From the cell containing the given text, extract its center point as (X, Y) coordinate. 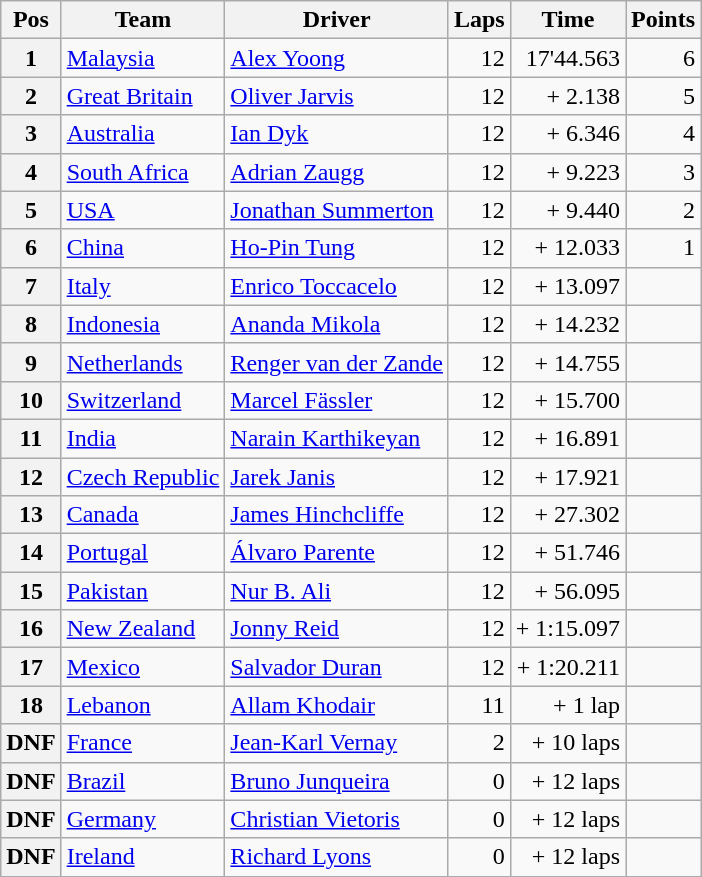
+ 14.232 (568, 324)
Portugal (143, 553)
+ 1:20.211 (568, 667)
+ 9.223 (568, 172)
+ 13.097 (568, 286)
+ 51.746 (568, 553)
Malaysia (143, 58)
China (143, 248)
+ 6.346 (568, 134)
14 (31, 553)
Jean-Karl Vernay (337, 743)
7 (31, 286)
+ 27.302 (568, 515)
10 (31, 400)
Points (664, 20)
+ 17.921 (568, 477)
+ 1 lap (568, 705)
Driver (337, 20)
+ 1:15.097 (568, 629)
Adrian Zaugg (337, 172)
+ 14.755 (568, 362)
+ 10 laps (568, 743)
Enrico Toccacelo (337, 286)
+ 16.891 (568, 438)
9 (31, 362)
France (143, 743)
16 (31, 629)
Mexico (143, 667)
South Africa (143, 172)
Renger van der Zande (337, 362)
New Zealand (143, 629)
+ 9.440 (568, 210)
Bruno Junqueira (337, 781)
Marcel Fässler (337, 400)
Ho-Pin Tung (337, 248)
Nur B. Ali (337, 591)
Australia (143, 134)
Italy (143, 286)
Richard Lyons (337, 857)
+ 15.700 (568, 400)
Jonny Reid (337, 629)
8 (31, 324)
Salvador Duran (337, 667)
Allam Khodair (337, 705)
+ 2.138 (568, 96)
17 (31, 667)
James Hinchcliffe (337, 515)
Great Britain (143, 96)
Jonathan Summerton (337, 210)
Christian Vietoris (337, 819)
Laps (479, 20)
Ian Dyk (337, 134)
Pakistan (143, 591)
Ananda Mikola (337, 324)
Netherlands (143, 362)
Canada (143, 515)
USA (143, 210)
15 (31, 591)
Oliver Jarvis (337, 96)
Switzerland (143, 400)
Narain Karthikeyan (337, 438)
Brazil (143, 781)
Ireland (143, 857)
Álvaro Parente (337, 553)
Jarek Janis (337, 477)
17'44.563 (568, 58)
13 (31, 515)
+ 56.095 (568, 591)
Lebanon (143, 705)
Indonesia (143, 324)
18 (31, 705)
Czech Republic (143, 477)
Time (568, 20)
Alex Yoong (337, 58)
Team (143, 20)
India (143, 438)
Pos (31, 20)
+ 12.033 (568, 248)
Germany (143, 819)
